Detect which cell encompasses the target text, then output its [X, Y] center coordinate. 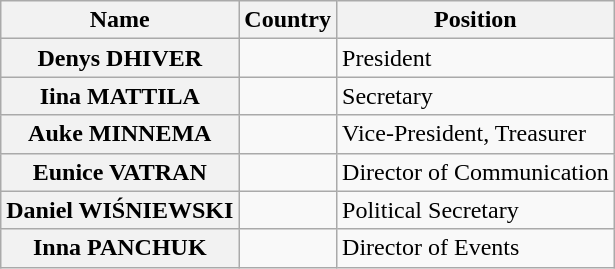
Secretary [476, 96]
Daniel WIŚNIEWSKI [120, 210]
President [476, 58]
Director of Communication [476, 172]
Position [476, 20]
Eunice VATRAN [120, 172]
Vice-President, Treasurer [476, 134]
Political Secretary [476, 210]
Auke MINNEMA [120, 134]
Inna PANCHUK [120, 248]
Iina MATTILA [120, 96]
Name [120, 20]
Country [288, 20]
Denys DHIVER [120, 58]
Director of Events [476, 248]
